Find where the given text appears and provide that cell's center as (X, Y) coordinate. 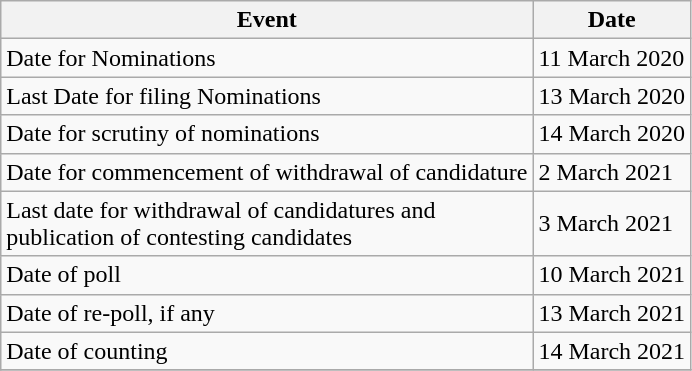
Last Date for filing Nominations (267, 96)
Date for Nominations (267, 58)
Date of poll (267, 275)
Date of counting (267, 351)
13 March 2020 (612, 96)
14 March 2021 (612, 351)
Last date for withdrawal of candidatures andpublication of contesting candidates (267, 224)
Date (612, 20)
Date for scrutiny of nominations (267, 134)
2 March 2021 (612, 172)
11 March 2020 (612, 58)
Date of re-poll, if any (267, 313)
Event (267, 20)
13 March 2021 (612, 313)
10 March 2021 (612, 275)
3 March 2021 (612, 224)
Date for commencement of withdrawal of candidature (267, 172)
14 March 2020 (612, 134)
